Return [x, y] of the center of cell containing provided text 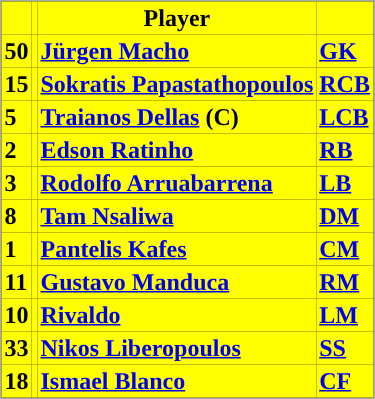
RCB [344, 84]
RB [344, 150]
SS [344, 348]
5 [17, 116]
Rodolfo Arruabarrena [178, 182]
Jürgen Macho [178, 50]
Pantelis Kafes [178, 248]
CF [344, 380]
15 [17, 84]
Ismael Blanco [178, 380]
11 [17, 282]
Traianos Dellas (C) [178, 116]
8 [17, 216]
LCB [344, 116]
Rivaldo [178, 314]
Nikos Liberopoulos [178, 348]
RM [344, 282]
10 [17, 314]
Sokratis Papastathopoulos [178, 84]
50 [17, 50]
LB [344, 182]
18 [17, 380]
GK [344, 50]
LM [344, 314]
33 [17, 348]
1 [17, 248]
Tam Nsaliwa [178, 216]
Gustavo Manduca [178, 282]
2 [17, 150]
DM [344, 216]
3 [17, 182]
Player [178, 18]
CM [344, 248]
Edson Ratinho [178, 150]
